Pinpoint the cell where the given text exists, returning its (X, Y) midpoint coordinate. 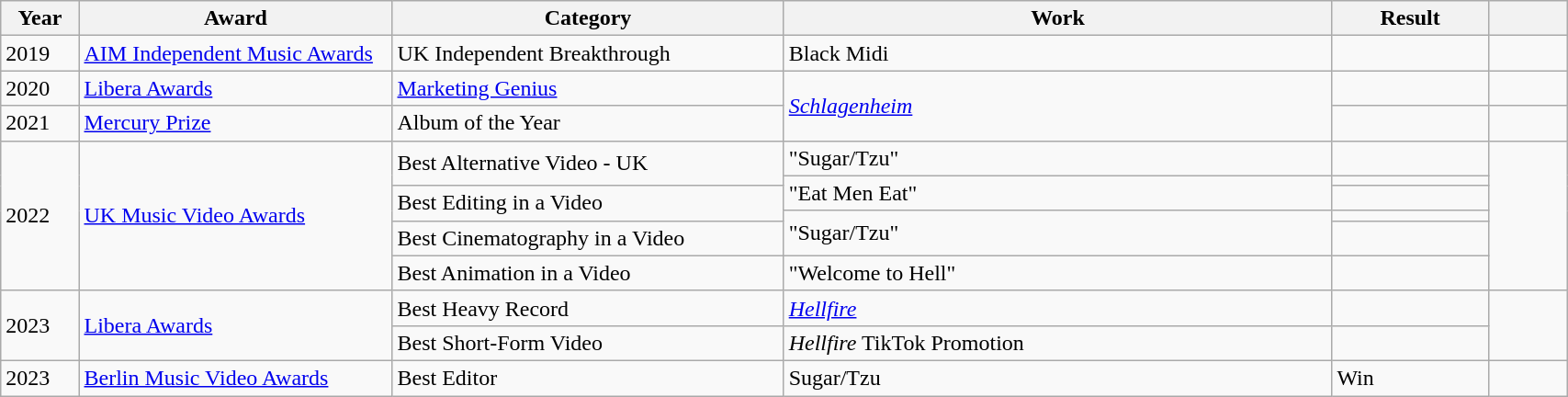
2020 (40, 88)
Best Editing in a Video (588, 203)
AIM Independent Music Awards (235, 53)
Best Heavy Record (588, 308)
Award (235, 18)
Hellfire (1058, 308)
Best Cinematography in a Video (588, 238)
Category (588, 18)
Black Midi (1058, 53)
2021 (40, 123)
Year (40, 18)
Sugar/Tzu (1058, 378)
Best Short-Form Video (588, 343)
2022 (40, 215)
Berlin Music Video Awards (235, 378)
"Eat Men Eat" (1058, 193)
UK Independent Breakthrough (588, 53)
Hellfire TikTok Promotion (1058, 343)
Best Editor (588, 378)
Result (1410, 18)
"Welcome to Hell" (1058, 273)
2019 (40, 53)
Marketing Genius (588, 88)
Schlagenheim (1058, 106)
Best Alternative Video - UK (588, 164)
Album of the Year (588, 123)
Best Animation in a Video (588, 273)
Work (1058, 18)
Mercury Prize (235, 123)
Win (1410, 378)
UK Music Video Awards (235, 215)
